Extract the (x, y) coordinate from the center of the cell holding the provided text.  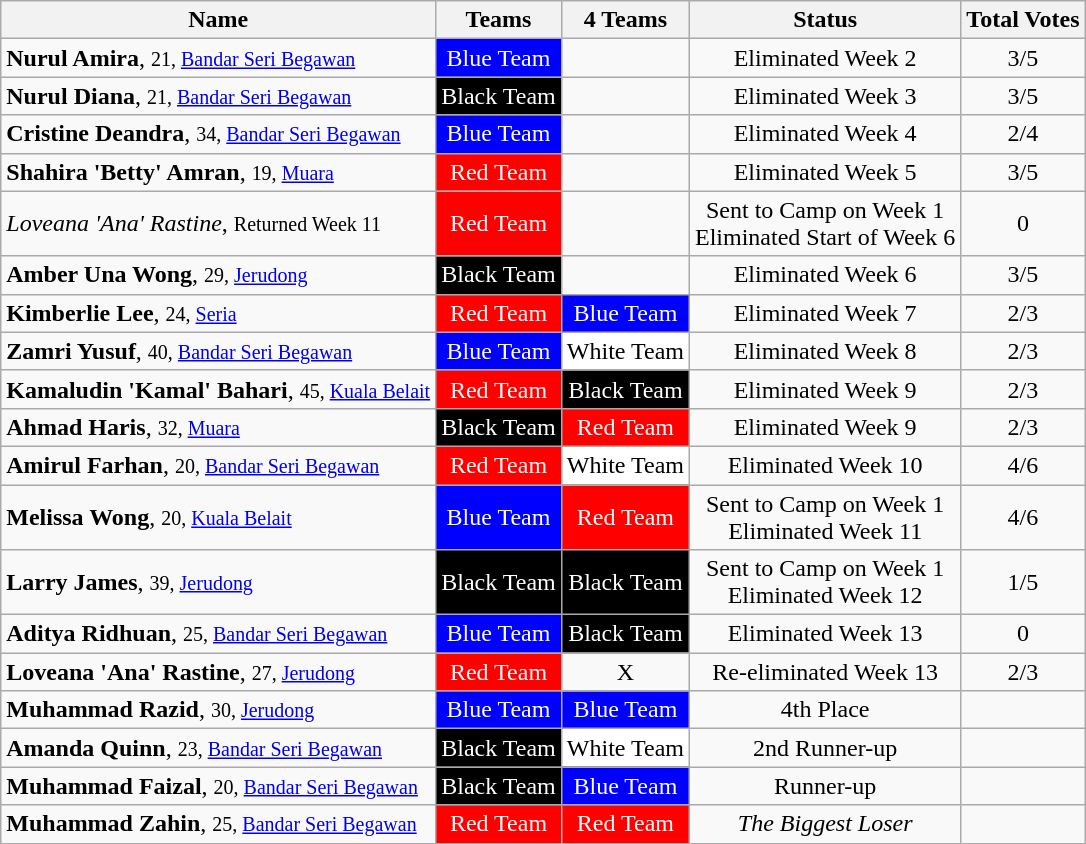
Sent to Camp on Week 1Eliminated Week 12 (826, 582)
X (625, 672)
2nd Runner-up (826, 748)
Nurul Diana, 21, Bandar Seri Begawan (218, 96)
Amber Una Wong, 29, Jerudong (218, 275)
Eliminated Week 8 (826, 351)
The Biggest Loser (826, 824)
1/5 (1023, 582)
Cristine Deandra, 34, Bandar Seri Begawan (218, 134)
Melissa Wong, 20, Kuala Belait (218, 516)
Re-eliminated Week 13 (826, 672)
Amanda Quinn, 23, Bandar Seri Begawan (218, 748)
Loveana 'Ana' Rastine, 27, Jerudong (218, 672)
Nurul Amira, 21, Bandar Seri Begawan (218, 58)
Sent to Camp on Week 1Eliminated Week 11 (826, 516)
4th Place (826, 710)
Total Votes (1023, 20)
Eliminated Week 3 (826, 96)
Muhammad Faizal, 20, Bandar Seri Begawan (218, 786)
Aditya Ridhuan, 25, Bandar Seri Begawan (218, 634)
Eliminated Week 4 (826, 134)
2/4 (1023, 134)
Loveana 'Ana' Rastine, Returned Week 11 (218, 224)
Muhammad Zahin, 25, Bandar Seri Begawan (218, 824)
Eliminated Week 7 (826, 313)
Name (218, 20)
Eliminated Week 6 (826, 275)
Shahira 'Betty' Amran, 19, Muara (218, 172)
Muhammad Razid, 30, Jerudong (218, 710)
Sent to Camp on Week 1Eliminated Start of Week 6 (826, 224)
Eliminated Week 2 (826, 58)
Eliminated Week 10 (826, 465)
Zamri Yusuf, 40, Bandar Seri Begawan (218, 351)
Eliminated Week 13 (826, 634)
4 Teams (625, 20)
Kamaludin 'Kamal' Bahari, 45, Kuala Belait (218, 389)
Kimberlie Lee, 24, Seria (218, 313)
Larry James, 39, Jerudong (218, 582)
Amirul Farhan, 20, Bandar Seri Begawan (218, 465)
Eliminated Week 5 (826, 172)
Teams (499, 20)
Runner-up (826, 786)
Status (826, 20)
Ahmad Haris, 32, Muara (218, 427)
